Return (x, y) of the center of cell containing provided text 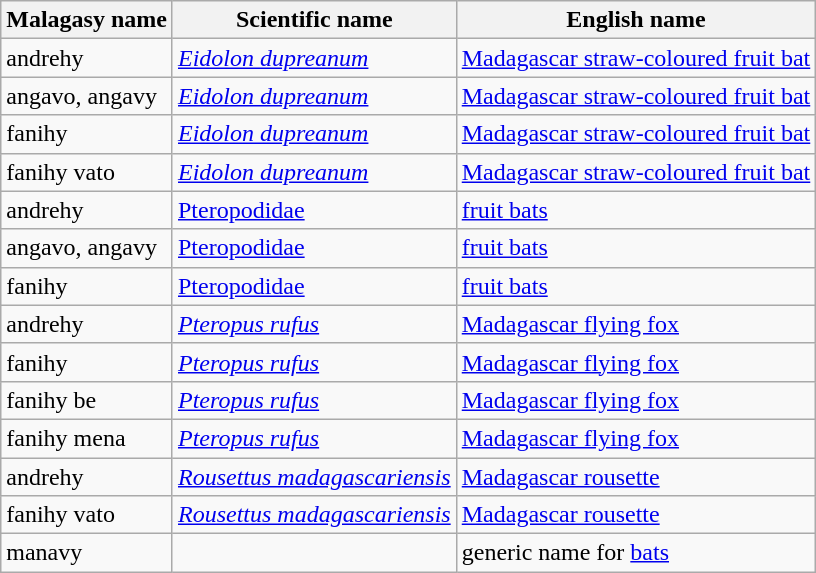
fanihy be (87, 400)
fanihy mena (87, 438)
manavy (87, 553)
generic name for bats (636, 553)
Scientific name (314, 20)
English name (636, 20)
Malagasy name (87, 20)
